Locate the cell with the specified text and output its [X, Y] center coordinate. 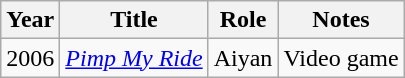
Notes [341, 20]
2006 [30, 58]
Aiyan [243, 58]
Title [134, 20]
Video game [341, 58]
Year [30, 20]
Pimp My Ride [134, 58]
Role [243, 20]
